Extract the [x, y] coordinate from the center of the cell holding the provided text.  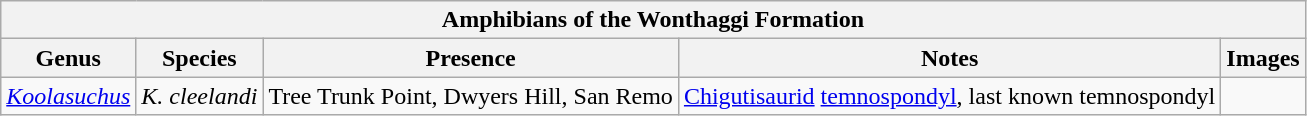
Tree Trunk Point, Dwyers Hill, San Remo [471, 96]
Species [200, 58]
Images [1263, 58]
Koolasuchus [68, 96]
Notes [949, 58]
Genus [68, 58]
Presence [471, 58]
Chigutisaurid temnospondyl, last known temnospondyl [949, 96]
K. cleelandi [200, 96]
Amphibians of the Wonthaggi Formation [653, 20]
